Scan for the cell matching the given text and deliver its [x, y] coordinate at center. 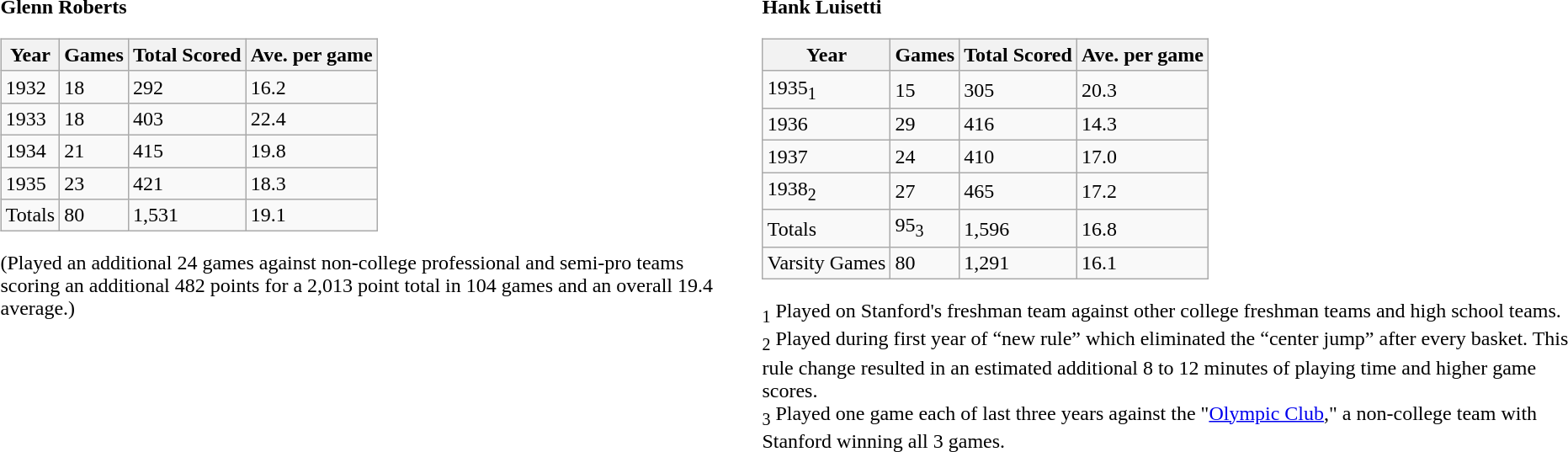
Varsity Games [827, 263]
18.3 [311, 183]
953 [925, 228]
292 [187, 87]
1,531 [187, 215]
24 [925, 157]
16.1 [1142, 263]
16.2 [311, 87]
21 [94, 151]
19382 [827, 191]
19.1 [311, 215]
15 [925, 89]
1936 [827, 125]
1,291 [1018, 263]
1935 [30, 183]
17.2 [1142, 191]
1,596 [1018, 228]
305 [1018, 89]
410 [1018, 157]
415 [187, 151]
23 [94, 183]
1937 [827, 157]
22.4 [311, 119]
20.3 [1142, 89]
1932 [30, 87]
1933 [30, 119]
19.8 [311, 151]
416 [1018, 125]
421 [187, 183]
27 [925, 191]
19351 [827, 89]
16.8 [1142, 228]
465 [1018, 191]
403 [187, 119]
29 [925, 125]
1934 [30, 151]
14.3 [1142, 125]
17.0 [1142, 157]
